For the text-containing cell, return its midpoint in [x, y] coordinate format. 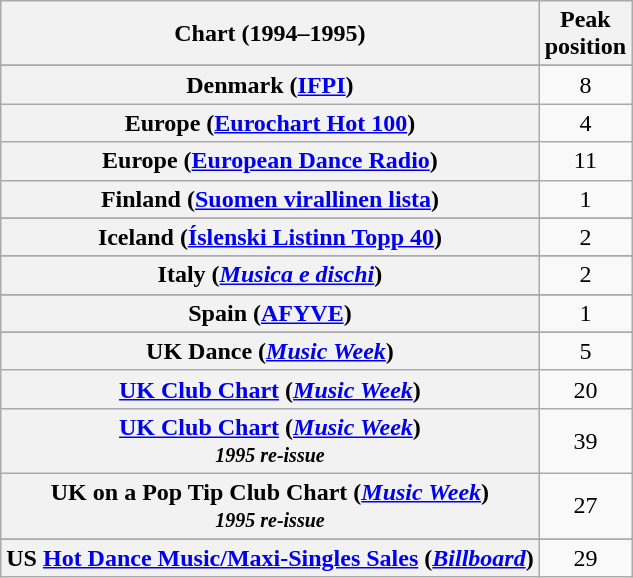
UK Club Chart (Music Week) [270, 389]
4 [585, 123]
UK Club Chart (Music Week)1995 re-issue [270, 440]
Peakposition [585, 34]
UK on a Pop Tip Club Chart (Music Week)1995 re-issue [270, 506]
Spain (AFYVE) [270, 313]
Europe (Eurochart Hot 100) [270, 123]
11 [585, 161]
27 [585, 506]
Chart (1994–1995) [270, 34]
39 [585, 440]
29 [585, 557]
Italy (Musica e dischi) [270, 275]
20 [585, 389]
5 [585, 351]
Denmark (IFPI) [270, 85]
Iceland (Íslenski Listinn Topp 40) [270, 237]
Finland (Suomen virallinen lista) [270, 199]
US Hot Dance Music/Maxi-Singles Sales (Billboard) [270, 557]
UK Dance (Music Week) [270, 351]
8 [585, 85]
Europe (European Dance Radio) [270, 161]
